Identify which cell holds the provided text, then report its [X, Y] central coordinate. 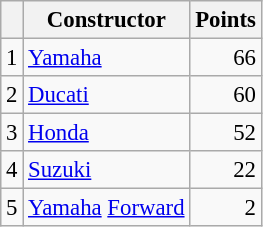
66 [226, 58]
60 [226, 95]
3 [12, 133]
4 [12, 170]
Ducati [106, 95]
5 [12, 208]
Constructor [106, 20]
Honda [106, 133]
Yamaha [106, 58]
Points [226, 20]
22 [226, 170]
Yamaha Forward [106, 208]
1 [12, 58]
Suzuki [106, 170]
52 [226, 133]
